Identify which cell holds the provided text, then report its [X, Y] central coordinate. 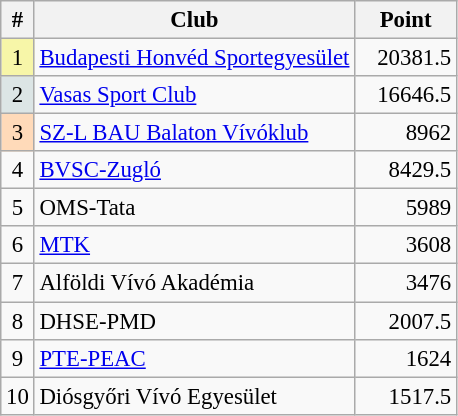
PTE-PEAC [194, 358]
Club [194, 20]
MTK [194, 245]
20381.5 [406, 58]
9 [18, 358]
5989 [406, 208]
# [18, 20]
6 [18, 245]
1624 [406, 358]
Alföldi Vívó Akadémia [194, 283]
OMS-Tata [194, 208]
2007.5 [406, 321]
10 [18, 396]
Point [406, 20]
3608 [406, 245]
3476 [406, 283]
SZ-L BAU Balaton Vívóklub [194, 133]
5 [18, 208]
8429.5 [406, 170]
1517.5 [406, 396]
2 [18, 95]
16646.5 [406, 95]
BVSC-Zugló [194, 170]
Diósgyőri Vívó Egyesület [194, 396]
7 [18, 283]
8 [18, 321]
DHSE-PMD [194, 321]
4 [18, 170]
Budapesti Honvéd Sportegyesület [194, 58]
3 [18, 133]
Vasas Sport Club [194, 95]
1 [18, 58]
8962 [406, 133]
